Locate the cell with the specified text and output its (X, Y) center coordinate. 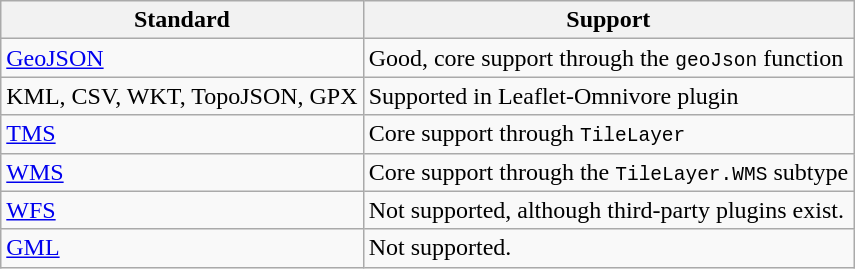
Good, core support through the geoJson function (608, 58)
GML (182, 248)
Core support through TileLayer (608, 134)
Standard (182, 20)
WFS (182, 210)
Not supported. (608, 248)
Supported in Leaflet-Omnivore plugin (608, 96)
Support (608, 20)
Core support through the TileLayer.WMS subtype (608, 172)
TMS (182, 134)
WMS (182, 172)
Not supported, although third-party plugins exist. (608, 210)
GeoJSON (182, 58)
KML, CSV, WKT, TopoJSON, GPX (182, 96)
